From the cell containing the given text, extract its center point as (X, Y) coordinate. 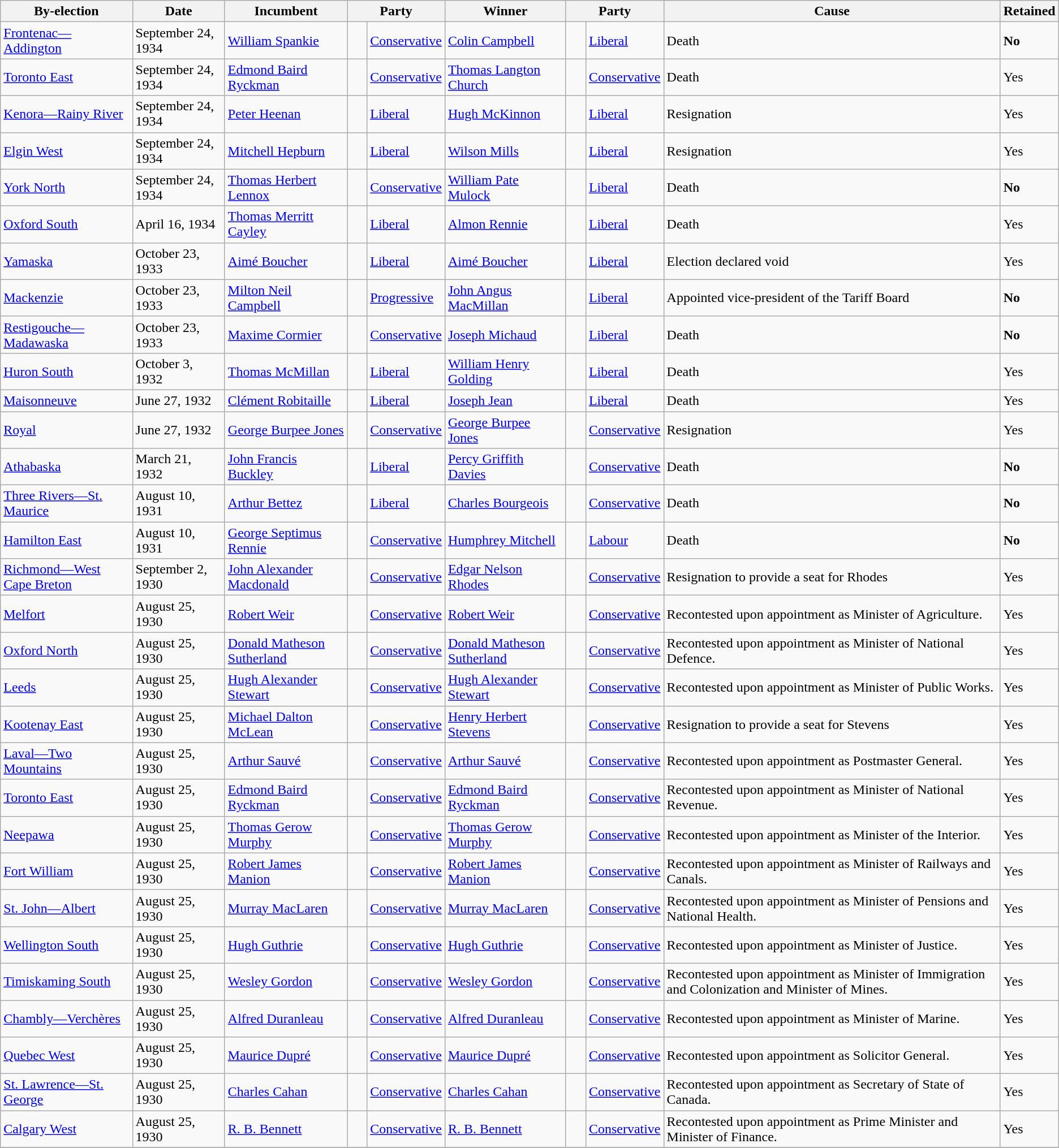
Recontested upon appointment as Minister of Public Works. (832, 688)
By-election (67, 11)
Recontested upon appointment as Minister of Railways and Canals. (832, 871)
September 2, 1930 (179, 577)
Mitchell Hepburn (286, 150)
Resignation to provide a seat for Stevens (832, 724)
William Pate Mulock (505, 188)
Recontested upon appointment as Minister of Agriculture. (832, 614)
Restigouche—Madawaska (67, 335)
Recontested upon appointment as Minister of Immigration and Colonization and Minister of Mines. (832, 982)
Leeds (67, 688)
Joseph Michaud (505, 335)
Neepawa (67, 835)
Recontested upon appointment as Secretary of State of Canada. (832, 1093)
Recontested upon appointment as Prime Minister and Minister of Finance. (832, 1129)
Huron South (67, 371)
Oxford North (67, 650)
Cause (832, 11)
William Spankie (286, 41)
Maxime Cormier (286, 335)
Election declared void (832, 261)
Frontenac—Addington (67, 41)
George Septimus Rennie (286, 541)
John Angus MacMillan (505, 297)
Three Rivers—St. Maurice (67, 503)
Peter Heenan (286, 114)
Athabaska (67, 467)
Oxford South (67, 224)
Progressive (406, 297)
Percy Griffith Davies (505, 467)
Appointed vice-president of the Tariff Board (832, 297)
Resignation to provide a seat for Rhodes (832, 577)
Recontested upon appointment as Minister of Pensions and National Health. (832, 908)
Humphrey Mitchell (505, 541)
Michael Dalton McLean (286, 724)
Hugh McKinnon (505, 114)
Incumbent (286, 11)
Henry Herbert Stevens (505, 724)
Thomas Langton Church (505, 77)
Maisonneuve (67, 400)
Calgary West (67, 1129)
Retained (1030, 11)
October 3, 1932 (179, 371)
Arthur Bettez (286, 503)
Milton Neil Campbell (286, 297)
Kenora—Rainy River (67, 114)
Edgar Nelson Rhodes (505, 577)
March 21, 1932 (179, 467)
Fort William (67, 871)
Elgin West (67, 150)
Recontested upon appointment as Solicitor General. (832, 1055)
Date (179, 11)
Royal (67, 430)
Wilson Mills (505, 150)
Charles Bourgeois (505, 503)
Laval—Two Mountains (67, 761)
William Henry Golding (505, 371)
April 16, 1934 (179, 224)
Recontested upon appointment as Minister of National Defence. (832, 650)
York North (67, 188)
Wellington South (67, 944)
Thomas Merritt Cayley (286, 224)
John Alexander Macdonald (286, 577)
Thomas Herbert Lennox (286, 188)
John Francis Buckley (286, 467)
Recontested upon appointment as Minister of Justice. (832, 944)
Labour (625, 541)
Hamilton East (67, 541)
Yamaska (67, 261)
Almon Rennie (505, 224)
Thomas McMillan (286, 371)
Clément Robitaille (286, 400)
Richmond—West Cape Breton (67, 577)
St. John—Albert (67, 908)
Recontested upon appointment as Postmaster General. (832, 761)
Timiskaming South (67, 982)
Recontested upon appointment as Minister of the Interior. (832, 835)
Quebec West (67, 1055)
Winner (505, 11)
Chambly—Verchères (67, 1018)
Joseph Jean (505, 400)
Melfort (67, 614)
Mackenzie (67, 297)
Recontested upon appointment as Minister of Marine. (832, 1018)
St. Lawrence—St. George (67, 1093)
Colin Campbell (505, 41)
Recontested upon appointment as Minister of National Revenue. (832, 797)
Kootenay East (67, 724)
